For the text-containing cell, return its midpoint in [x, y] coordinate format. 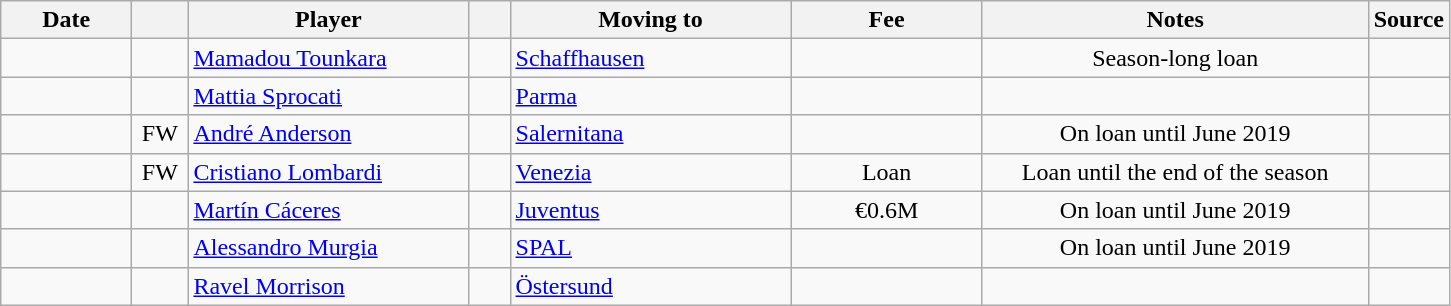
Parma [650, 96]
€0.6M [886, 210]
Venezia [650, 172]
Salernitana [650, 134]
Ravel Morrison [328, 286]
Player [328, 20]
Source [1408, 20]
Fee [886, 20]
Schaffhausen [650, 58]
Mamadou Tounkara [328, 58]
Cristiano Lombardi [328, 172]
Season-long loan [1175, 58]
Östersund [650, 286]
Alessandro Murgia [328, 248]
Notes [1175, 20]
Loan until the end of the season [1175, 172]
SPAL [650, 248]
Loan [886, 172]
Juventus [650, 210]
Martín Cáceres [328, 210]
Moving to [650, 20]
Mattia Sprocati [328, 96]
André Anderson [328, 134]
Date [66, 20]
